Find where the given text appears and provide that cell's center as (X, Y) coordinate. 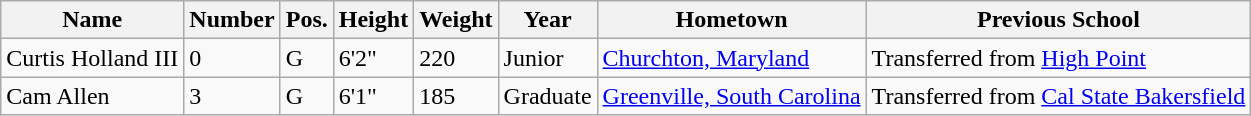
Weight (456, 20)
Number (232, 20)
Transferred from High Point (1058, 58)
6'1" (373, 96)
Graduate (548, 96)
Greenville, South Carolina (732, 96)
Churchton, Maryland (732, 58)
Name (92, 20)
Hometown (732, 20)
Curtis Holland III (92, 58)
Previous School (1058, 20)
Year (548, 20)
Height (373, 20)
185 (456, 96)
220 (456, 58)
0 (232, 58)
Transferred from Cal State Bakersfield (1058, 96)
3 (232, 96)
Pos. (306, 20)
Cam Allen (92, 96)
Junior (548, 58)
6'2" (373, 58)
